Capture the cell that displays the provided text and extract its (x, y) central coordinate. 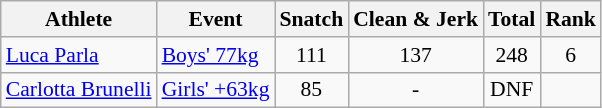
Athlete (79, 19)
Carlotta Brunelli (79, 90)
Clean & Jerk (416, 19)
Boys' 77kg (216, 55)
DNF (512, 90)
Luca Parla (79, 55)
137 (416, 55)
Rank (570, 19)
Total (512, 19)
Girls' +63kg (216, 90)
Event (216, 19)
- (416, 90)
85 (311, 90)
111 (311, 55)
6 (570, 55)
Snatch (311, 19)
248 (512, 55)
